Provide the (X, Y) coordinate of the cell's center where the given text is located.  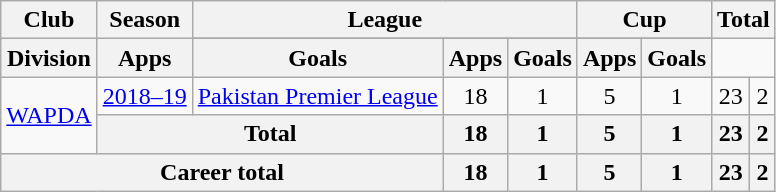
Division (49, 58)
Season (144, 20)
Cup (644, 20)
2018–19 (144, 96)
Pakistan Premier League (318, 96)
League (384, 20)
Club (49, 20)
WAPDA (49, 115)
Career total (222, 172)
